Find where the given text appears and provide that cell's center as (X, Y) coordinate. 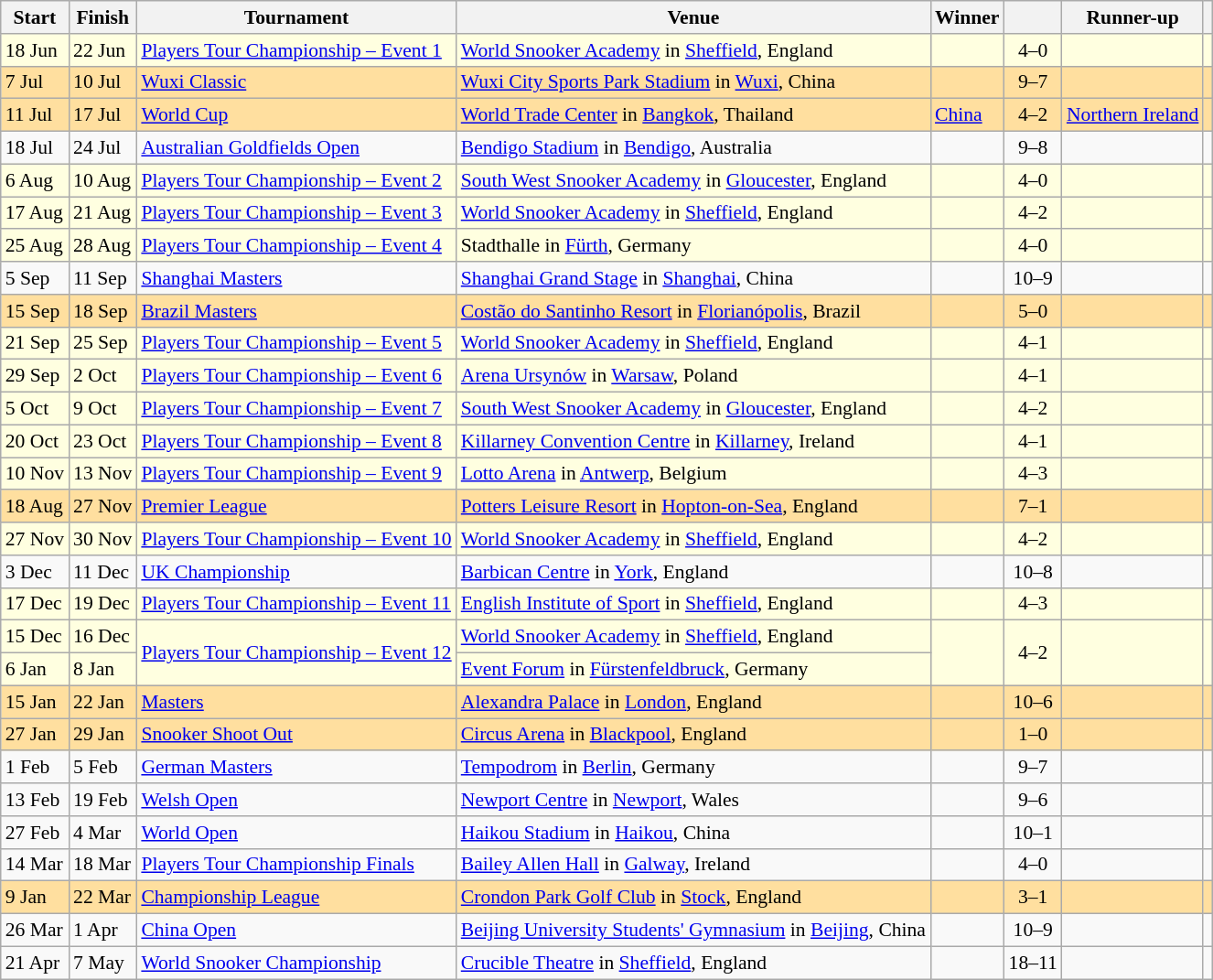
Bendigo Stadium in Bendigo, Australia (693, 148)
10 Jul (102, 82)
13 Nov (102, 474)
Arena Ursynów in Warsaw, Poland (693, 376)
Costão do Santinho Resort in Florianópolis, Brazil (693, 311)
1 Apr (102, 931)
4 Mar (102, 833)
19 Dec (102, 604)
Players Tour Championship – Event 1 (296, 50)
Players Tour Championship – Event 2 (296, 180)
18 Mar (102, 865)
Players Tour Championship Finals (296, 865)
3 Dec (35, 572)
15 Sep (35, 311)
Players Tour Championship – Event 3 (296, 213)
6 Jan (35, 670)
Winner (968, 17)
Players Tour Championship – Event 6 (296, 376)
25 Sep (102, 343)
10–6 (1034, 702)
9–6 (1034, 800)
22 Jan (102, 702)
5 Feb (102, 768)
16 Dec (102, 637)
29 Jan (102, 735)
Players Tour Championship – Event 8 (296, 441)
World Trade Center in Bangkok, Thailand (693, 115)
10–1 (1034, 833)
UK Championship (296, 572)
18 Jun (35, 50)
18 Jul (35, 148)
Start (35, 17)
28 Aug (102, 246)
14 Mar (35, 865)
23 Oct (102, 441)
Beijing University Students' Gymnasium in Beijing, China (693, 931)
5 Sep (35, 278)
English Institute of Sport in Sheffield, England (693, 604)
22 Jun (102, 50)
9 Oct (102, 409)
17 Aug (35, 213)
Alexandra Palace in London, England (693, 702)
11 Jul (35, 115)
Circus Arena in Blackpool, England (693, 735)
18–11 (1034, 963)
5 Oct (35, 409)
3–1 (1034, 898)
China Open (296, 931)
Players Tour Championship – Event 9 (296, 474)
Lotto Arena in Antwerp, Belgium (693, 474)
8 Jan (102, 670)
Newport Centre in Newport, Wales (693, 800)
18 Sep (102, 311)
Players Tour Championship – Event 5 (296, 343)
Shanghai Masters (296, 278)
Tempodrom in Berlin, Germany (693, 768)
21 Aug (102, 213)
5–0 (1034, 311)
Stadthalle in Fürth, Germany (693, 246)
24 Jul (102, 148)
German Masters (296, 768)
Haikou Stadium in Haikou, China (693, 833)
27 Jan (35, 735)
29 Sep (35, 376)
7 Jul (35, 82)
World Open (296, 833)
6 Aug (35, 180)
25 Aug (35, 246)
Crucible Theatre in Sheffield, England (693, 963)
Shanghai Grand Stage in Shanghai, China (693, 278)
2 Oct (102, 376)
10–8 (1034, 572)
20 Oct (35, 441)
26 Mar (35, 931)
Australian Goldfields Open (296, 148)
11 Dec (102, 572)
18 Aug (35, 507)
Northern Ireland (1132, 115)
1 Feb (35, 768)
Bailey Allen Hall in Galway, Ireland (693, 865)
11 Sep (102, 278)
21 Sep (35, 343)
Venue (693, 17)
Players Tour Championship – Event 10 (296, 539)
Wuxi City Sports Park Stadium in Wuxi, China (693, 82)
Premier League (296, 507)
9 Jan (35, 898)
Players Tour Championship – Event 11 (296, 604)
10 Aug (102, 180)
7 May (102, 963)
15 Jan (35, 702)
Players Tour Championship – Event 4 (296, 246)
Welsh Open (296, 800)
Championship League (296, 898)
15 Dec (35, 637)
9–8 (1034, 148)
Snooker Shoot Out (296, 735)
Tournament (296, 17)
Finish (102, 17)
19 Feb (102, 800)
27 Feb (35, 833)
Runner-up (1132, 17)
World Snooker Championship (296, 963)
Killarney Convention Centre in Killarney, Ireland (693, 441)
Wuxi Classic (296, 82)
Masters (296, 702)
21 Apr (35, 963)
World Cup (296, 115)
Players Tour Championship – Event 12 (296, 653)
17 Jul (102, 115)
1–0 (1034, 735)
Crondon Park Golf Club in Stock, England (693, 898)
Brazil Masters (296, 311)
Barbican Centre in York, England (693, 572)
13 Feb (35, 800)
Event Forum in Fürstenfeldbruck, Germany (693, 670)
China (968, 115)
30 Nov (102, 539)
Players Tour Championship – Event 7 (296, 409)
7–1 (1034, 507)
22 Mar (102, 898)
Potters Leisure Resort in Hopton-on-Sea, England (693, 507)
10 Nov (35, 474)
17 Dec (35, 604)
